Identify which cell holds the provided text, then report its [x, y] central coordinate. 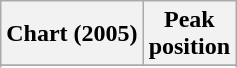
Chart (2005) [72, 34]
Peakposition [189, 34]
